Detect which cell encompasses the target text, then output its [x, y] center coordinate. 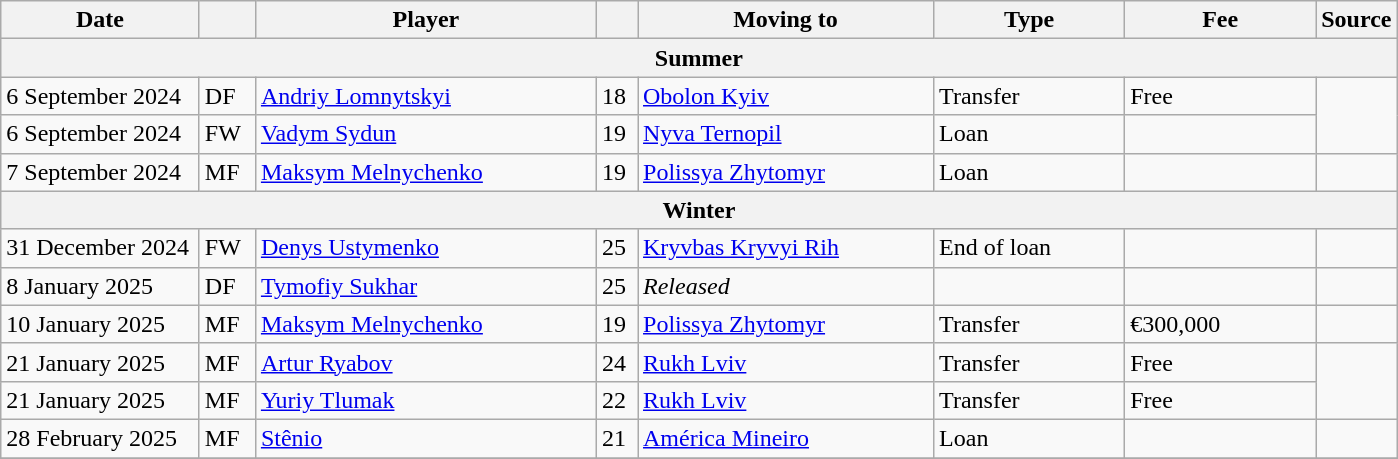
Moving to [786, 20]
Fee [1220, 20]
24 [616, 362]
31 December 2024 [100, 248]
Released [786, 286]
Summer [699, 58]
21 [616, 438]
Nyva Ternopil [786, 134]
Artur Ryabov [426, 362]
Tymofiy Sukhar [426, 286]
Player [426, 20]
Winter [699, 210]
28 February 2025 [100, 438]
Kryvbas Kryvyi Rih [786, 248]
América Mineiro [786, 438]
Source [1356, 20]
7 September 2024 [100, 172]
10 January 2025 [100, 324]
Obolon Kyiv [786, 96]
18 [616, 96]
Date [100, 20]
Yuriy Tlumak [426, 400]
8 January 2025 [100, 286]
Stênio [426, 438]
Type [1030, 20]
22 [616, 400]
Andriy Lomnytskyi [426, 96]
Vadym Sydun [426, 134]
Denys Ustymenko [426, 248]
End of loan [1030, 248]
€300,000 [1220, 324]
